Capture the cell that displays the provided text and extract its [X, Y] central coordinate. 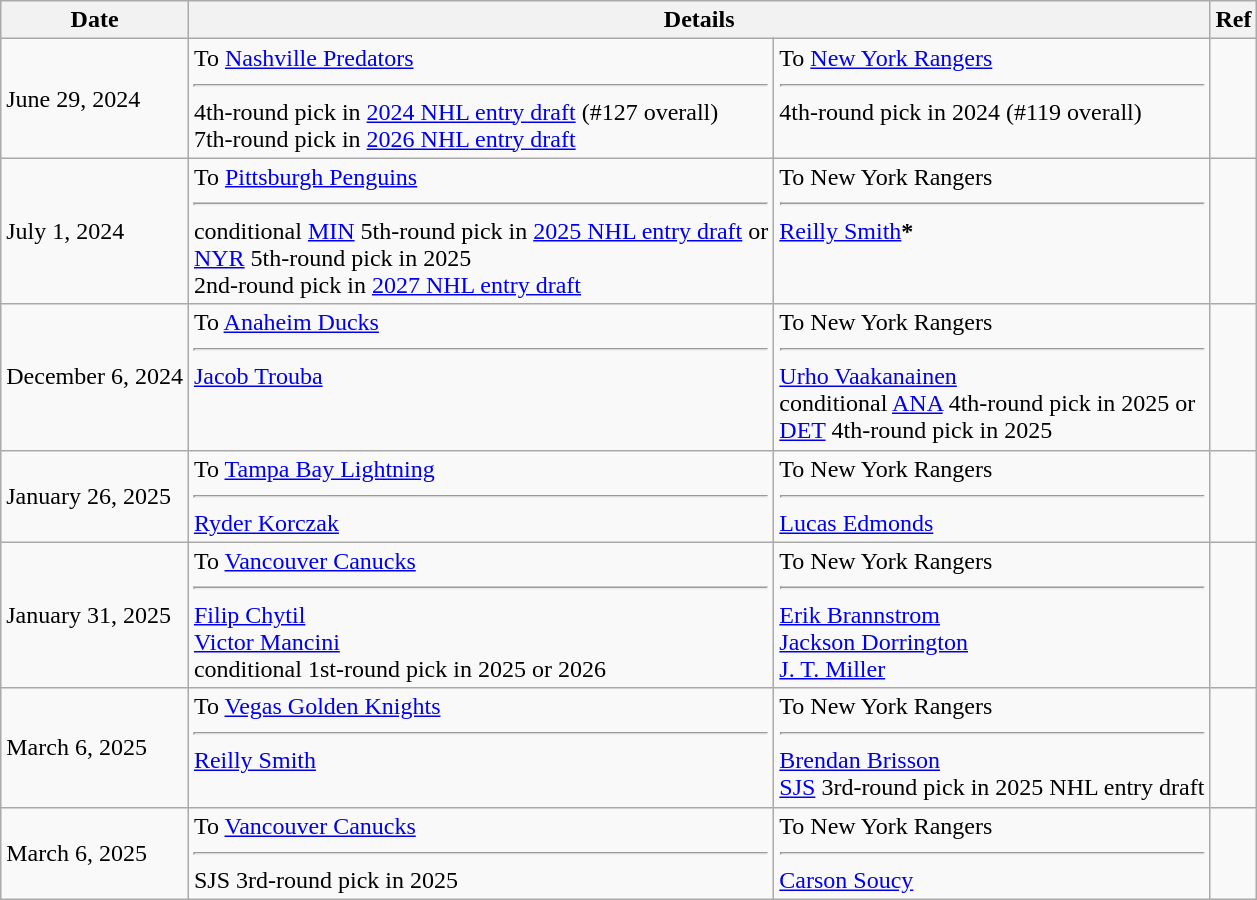
To New York RangersErik BrannstromJackson DorringtonJ. T. Miller [992, 615]
To New York RangersLucas Edmonds [992, 496]
Date [95, 20]
To New York Rangers4th-round pick in 2024 (#119 overall) [992, 98]
January 31, 2025 [95, 615]
To New York RangersUrho Vaakanainenconditional ANA 4th-round pick in 2025 orDET 4th-round pick in 2025 [992, 377]
To Tampa Bay LightningRyder Korczak [480, 496]
To Nashville Predators4th-round pick in 2024 NHL entry draft (#127 overall)7th-round pick in 2026 NHL entry draft [480, 98]
June 29, 2024 [95, 98]
To Pittsburgh Penguinsconditional MIN 5th-round pick in 2025 NHL entry draft orNYR 5th-round pick in 20252nd-round pick in 2027 NHL entry draft [480, 231]
To Vegas Golden KnightsReilly Smith [480, 748]
Ref [1234, 20]
To New York RangersReilly Smith* [992, 231]
To Vancouver CanucksFilip ChytilVictor Manciniconditional 1st-round pick in 2025 or 2026 [480, 615]
Details [699, 20]
To Vancouver CanucksSJS 3rd-round pick in 2025 [480, 853]
December 6, 2024 [95, 377]
To New York RangersCarson Soucy [992, 853]
January 26, 2025 [95, 496]
July 1, 2024 [95, 231]
To Anaheim DucksJacob Trouba [480, 377]
To New York RangersBrendan BrissonSJS 3rd-round pick in 2025 NHL entry draft [992, 748]
